Return the [x, y] coordinate for the center point of the cell that contains the specified text.  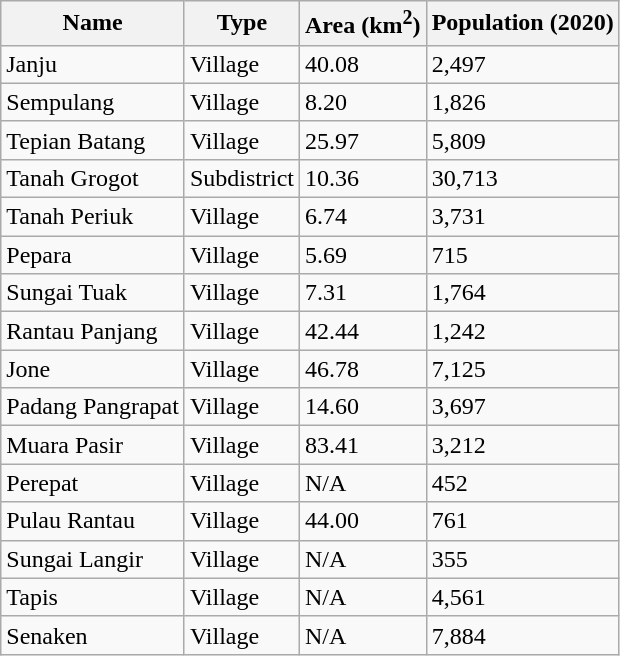
Jone [93, 369]
Senaken [93, 635]
7.31 [364, 293]
Name [93, 24]
6.74 [364, 217]
715 [522, 255]
Rantau Panjang [93, 331]
Padang Pangrapat [93, 407]
4,561 [522, 597]
3,697 [522, 407]
5,809 [522, 140]
452 [522, 483]
Population (2020) [522, 24]
3,731 [522, 217]
Tepian Batang [93, 140]
355 [522, 559]
14.60 [364, 407]
Sungai Tuak [93, 293]
7,125 [522, 369]
Area (km2) [364, 24]
Tanah Grogot [93, 178]
1,826 [522, 102]
Janju [93, 64]
Subdistrict [242, 178]
25.97 [364, 140]
Sungai Langir [93, 559]
Perepat [93, 483]
40.08 [364, 64]
3,212 [522, 445]
Type [242, 24]
2,497 [522, 64]
10.36 [364, 178]
Sempulang [93, 102]
1,242 [522, 331]
761 [522, 521]
Pepara [93, 255]
83.41 [364, 445]
46.78 [364, 369]
30,713 [522, 178]
44.00 [364, 521]
7,884 [522, 635]
Pulau Rantau [93, 521]
8.20 [364, 102]
Tanah Periuk [93, 217]
1,764 [522, 293]
Muara Pasir [93, 445]
42.44 [364, 331]
5.69 [364, 255]
Tapis [93, 597]
